Determine the [X, Y] coordinate at the center of the cell enclosing the given text.  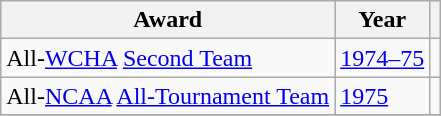
Award [168, 20]
All-WCHA Second Team [168, 58]
1975 [382, 96]
All-NCAA All-Tournament Team [168, 96]
1974–75 [382, 58]
Year [382, 20]
